Output the (X, Y) coordinate of the center of the cell containing the given text.  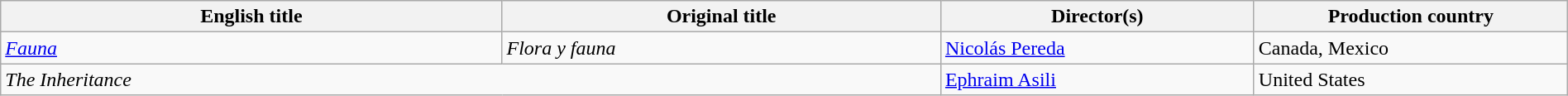
Ephraim Asili (1097, 79)
Nicolás Pereda (1097, 48)
Director(s) (1097, 17)
Original title (721, 17)
English title (251, 17)
Fauna (251, 48)
The Inheritance (471, 79)
Flora y fauna (721, 48)
Production country (1411, 17)
United States (1411, 79)
Canada, Mexico (1411, 48)
